Capture the cell that displays the provided text and extract its (x, y) central coordinate. 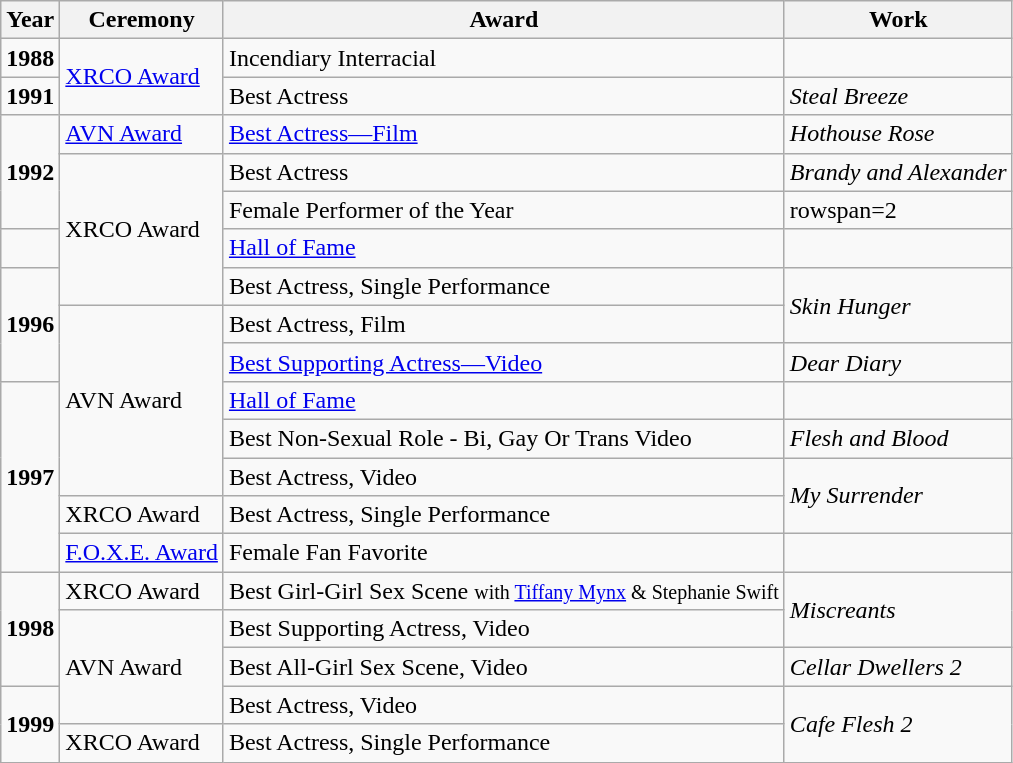
1991 (30, 96)
Best Supporting Actress, Video (504, 629)
Best Girl-Girl Sex Scene with Tiffany Mynx & Stephanie Swift (504, 591)
Female Performer of the Year (504, 210)
Female Fan Favorite (504, 553)
Best Actress, Film (504, 324)
Best Supporting Actress—Video (504, 362)
Skin Hunger (898, 305)
1999 (30, 724)
Steal Breeze (898, 96)
Best Non-Sexual Role - Bi, Gay Or Trans Video (504, 438)
Year (30, 20)
Brandy and Alexander (898, 172)
Award (504, 20)
Cellar Dwellers 2 (898, 667)
Flesh and Blood (898, 438)
F.O.X.E. Award (142, 553)
1988 (30, 58)
1998 (30, 629)
Ceremony (142, 20)
Cafe Flesh 2 (898, 724)
1996 (30, 324)
My Surrender (898, 496)
Incendiary Interracial (504, 58)
Dear Diary (898, 362)
1997 (30, 476)
1992 (30, 172)
Miscreants (898, 610)
rowspan=2 (898, 210)
Hothouse Rose (898, 134)
Work (898, 20)
Best Actress—Film (504, 134)
Best All-Girl Sex Scene, Video (504, 667)
